Provide the [x, y] coordinate of the cell's center where the given text is located.  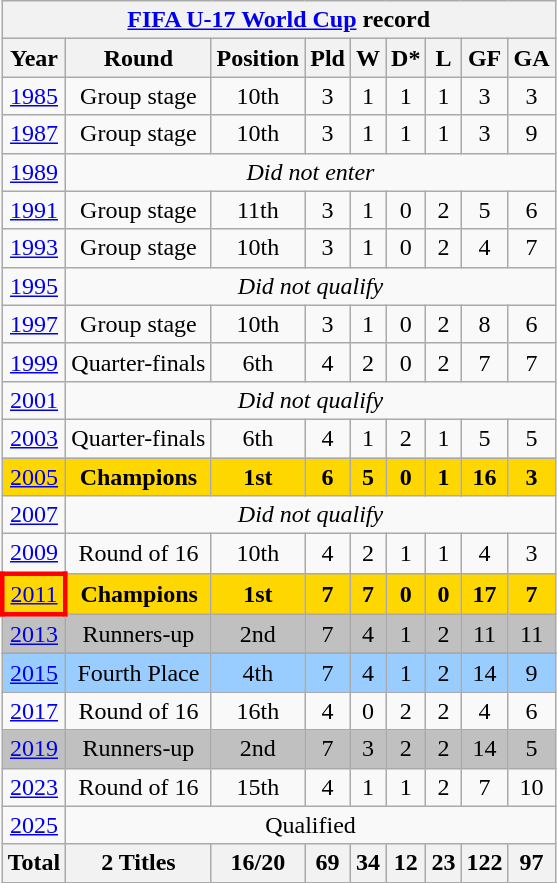
16/20 [258, 863]
Year [34, 58]
15th [258, 787]
1997 [34, 324]
2025 [34, 825]
10 [532, 787]
16th [258, 711]
2 Titles [138, 863]
FIFA U-17 World Cup record [278, 20]
1989 [34, 172]
1993 [34, 248]
2007 [34, 515]
2015 [34, 673]
2011 [34, 594]
12 [406, 863]
2013 [34, 634]
1995 [34, 286]
4th [258, 673]
1999 [34, 362]
2003 [34, 438]
2009 [34, 554]
2023 [34, 787]
Fourth Place [138, 673]
Pld [328, 58]
2017 [34, 711]
1991 [34, 210]
97 [532, 863]
11th [258, 210]
Round [138, 58]
8 [484, 324]
Position [258, 58]
34 [368, 863]
2019 [34, 749]
1987 [34, 134]
GA [532, 58]
16 [484, 477]
69 [328, 863]
W [368, 58]
D* [406, 58]
2001 [34, 400]
Did not enter [310, 172]
17 [484, 594]
122 [484, 863]
23 [444, 863]
L [444, 58]
Qualified [310, 825]
2005 [34, 477]
GF [484, 58]
Total [34, 863]
1985 [34, 96]
